Identify which cell holds the provided text, then report its (x, y) central coordinate. 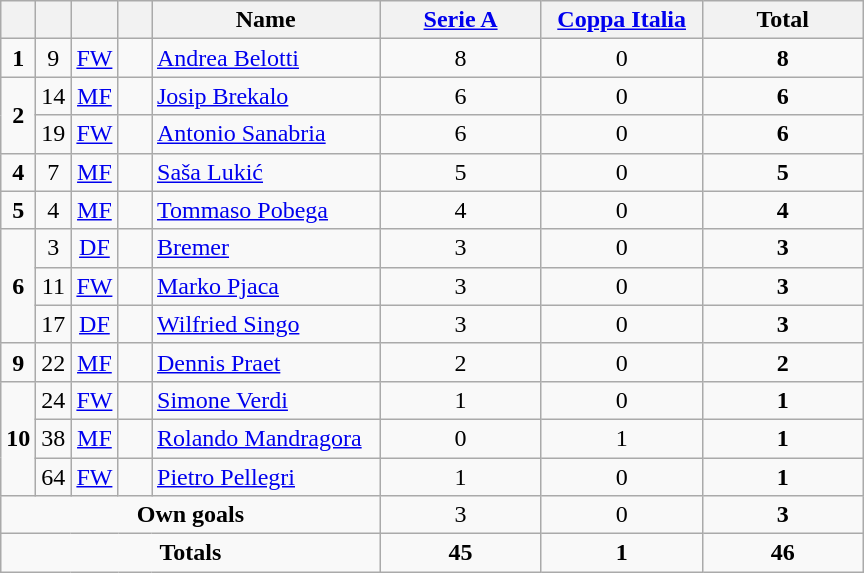
Saša Lukić (266, 172)
24 (54, 400)
Own goals (190, 515)
38 (54, 438)
Wilfried Singo (266, 324)
Marko Pjaca (266, 286)
Coppa Italia (622, 20)
Pietro Pellegri (266, 477)
Name (266, 20)
10 (18, 438)
Simone Verdi (266, 400)
46 (782, 553)
Antonio Sanabria (266, 134)
Bremer (266, 248)
22 (54, 362)
17 (54, 324)
11 (54, 286)
Andrea Belotti (266, 58)
Total (782, 20)
19 (54, 134)
14 (54, 96)
Tommaso Pobega (266, 210)
Totals (190, 553)
Serie A (460, 20)
64 (54, 477)
Rolando Mandragora (266, 438)
45 (460, 553)
Josip Brekalo (266, 96)
7 (54, 172)
Dennis Praet (266, 362)
